Determine the [x, y] coordinate at the center of the cell enclosing the given text.  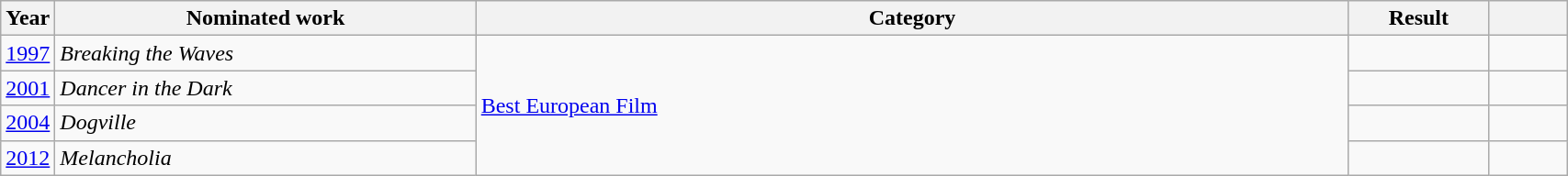
Category [912, 18]
Best European Film [912, 105]
Nominated work [265, 18]
Result [1418, 18]
2004 [28, 123]
1997 [28, 53]
Year [28, 18]
Melancholia [265, 158]
Breaking the Waves [265, 53]
Dancer in the Dark [265, 88]
2012 [28, 158]
Dogville [265, 123]
2001 [28, 88]
